Scan for the cell matching the given text and deliver its (X, Y) coordinate at center. 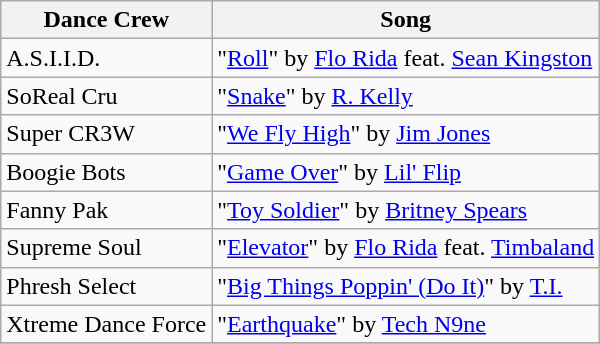
Supreme Soul (106, 248)
Boogie Bots (106, 172)
Super CR3W (106, 134)
Xtreme Dance Force (106, 324)
SoReal Cru (106, 96)
Song (406, 20)
Phresh Select (106, 286)
"Earthquake" by Tech N9ne (406, 324)
"Elevator" by Flo Rida feat. Timbaland (406, 248)
"Big Things Poppin' (Do It)" by T.I. (406, 286)
"Roll" by Flo Rida feat. Sean Kingston (406, 58)
"Toy Soldier" by Britney Spears (406, 210)
A.S.I.I.D. (106, 58)
Fanny Pak (106, 210)
"We Fly High" by Jim Jones (406, 134)
"Game Over" by Lil' Flip (406, 172)
"Snake" by R. Kelly (406, 96)
Dance Crew (106, 20)
